From the cell containing the given text, extract its center point as (x, y) coordinate. 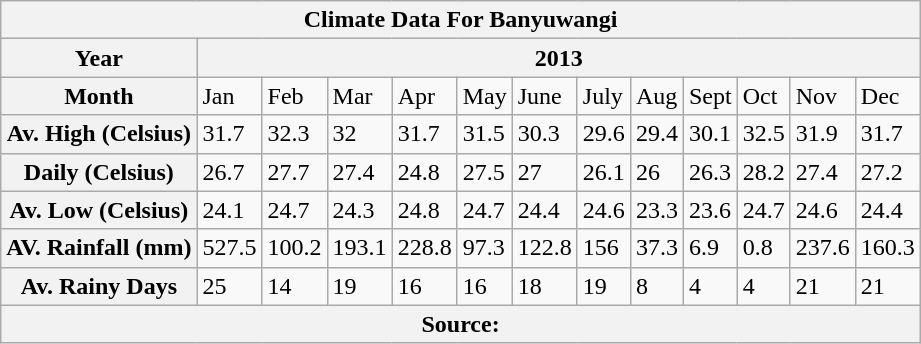
24.3 (360, 210)
24.1 (230, 210)
26 (656, 172)
32.5 (764, 134)
Source: (461, 324)
32.3 (294, 134)
100.2 (294, 248)
Aug (656, 96)
37.3 (656, 248)
Av. Low (Celsius) (99, 210)
0.8 (764, 248)
29.6 (604, 134)
July (604, 96)
26.1 (604, 172)
27 (544, 172)
AV. Rainfall (mm) (99, 248)
Dec (888, 96)
8 (656, 286)
156 (604, 248)
27.5 (484, 172)
18 (544, 286)
Jan (230, 96)
228.8 (424, 248)
193.1 (360, 248)
31.5 (484, 134)
Year (99, 58)
Nov (822, 96)
25 (230, 286)
Month (99, 96)
23.6 (710, 210)
2013 (558, 58)
23.3 (656, 210)
Oct (764, 96)
Mar (360, 96)
14 (294, 286)
Feb (294, 96)
31.9 (822, 134)
Av. High (Celsius) (99, 134)
527.5 (230, 248)
May (484, 96)
30.1 (710, 134)
27.2 (888, 172)
Sept (710, 96)
Climate Data For Banyuwangi (461, 20)
237.6 (822, 248)
26.3 (710, 172)
June (544, 96)
Av. Rainy Days (99, 286)
Apr (424, 96)
27.7 (294, 172)
Daily (Celsius) (99, 172)
160.3 (888, 248)
29.4 (656, 134)
97.3 (484, 248)
26.7 (230, 172)
32 (360, 134)
122.8 (544, 248)
30.3 (544, 134)
28.2 (764, 172)
6.9 (710, 248)
